From the cell containing the given text, extract its center point as [X, Y] coordinate. 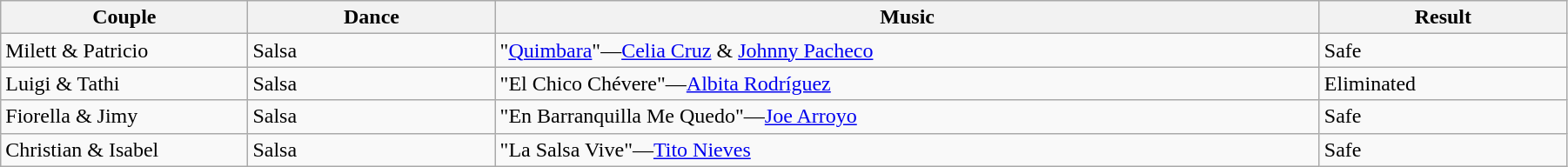
Music [907, 17]
Result [1443, 17]
"Quimbara"—Celia Cruz & Johnny Pacheco [907, 50]
Couple [124, 17]
Dance [372, 17]
"El Chico Chévere"—Albita Rodríguez [907, 83]
"En Barranquilla Me Quedo"—Joe Arroyo [907, 117]
Christian & Isabel [124, 150]
Luigi & Tathi [124, 83]
Eliminated [1443, 83]
Fiorella & Jimy [124, 117]
"La Salsa Vive"—Tito Nieves [907, 150]
Milett & Patricio [124, 50]
